From the cell containing the given text, extract its center point as [x, y] coordinate. 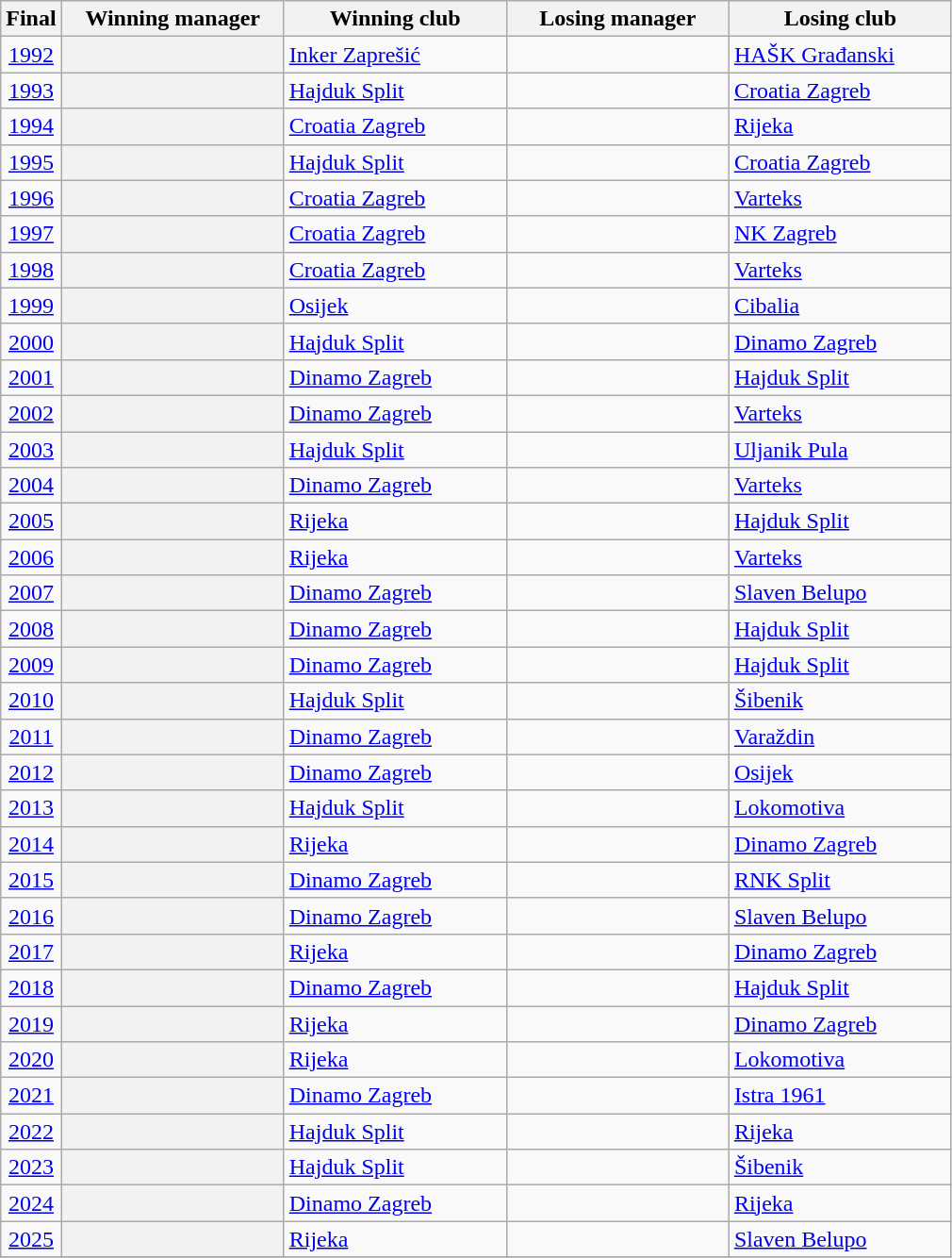
2007 [31, 593]
2014 [31, 844]
Losing manager [617, 19]
1992 [31, 55]
Final [31, 19]
Winning manager [172, 19]
RNK Split [840, 880]
1997 [31, 234]
2004 [31, 486]
2020 [31, 1060]
2012 [31, 772]
1999 [31, 306]
2001 [31, 377]
2021 [31, 1096]
2016 [31, 916]
Losing club [840, 19]
2015 [31, 880]
1993 [31, 91]
1995 [31, 162]
2025 [31, 1239]
1998 [31, 270]
2010 [31, 701]
Winning club [395, 19]
Uljanik Pula [840, 450]
2009 [31, 665]
Varaždin [840, 737]
2006 [31, 557]
Inker Zaprešić [395, 55]
2005 [31, 521]
Cibalia [840, 306]
2011 [31, 737]
2000 [31, 341]
2022 [31, 1132]
2017 [31, 952]
Istra 1961 [840, 1096]
1994 [31, 126]
2024 [31, 1203]
2019 [31, 1023]
HAŠK Građanski [840, 55]
1996 [31, 198]
2023 [31, 1167]
2002 [31, 413]
NK Zagreb [840, 234]
2008 [31, 629]
2013 [31, 808]
2018 [31, 987]
2003 [31, 450]
